Determine the (x, y) coordinate at the center of the cell enclosing the given text.  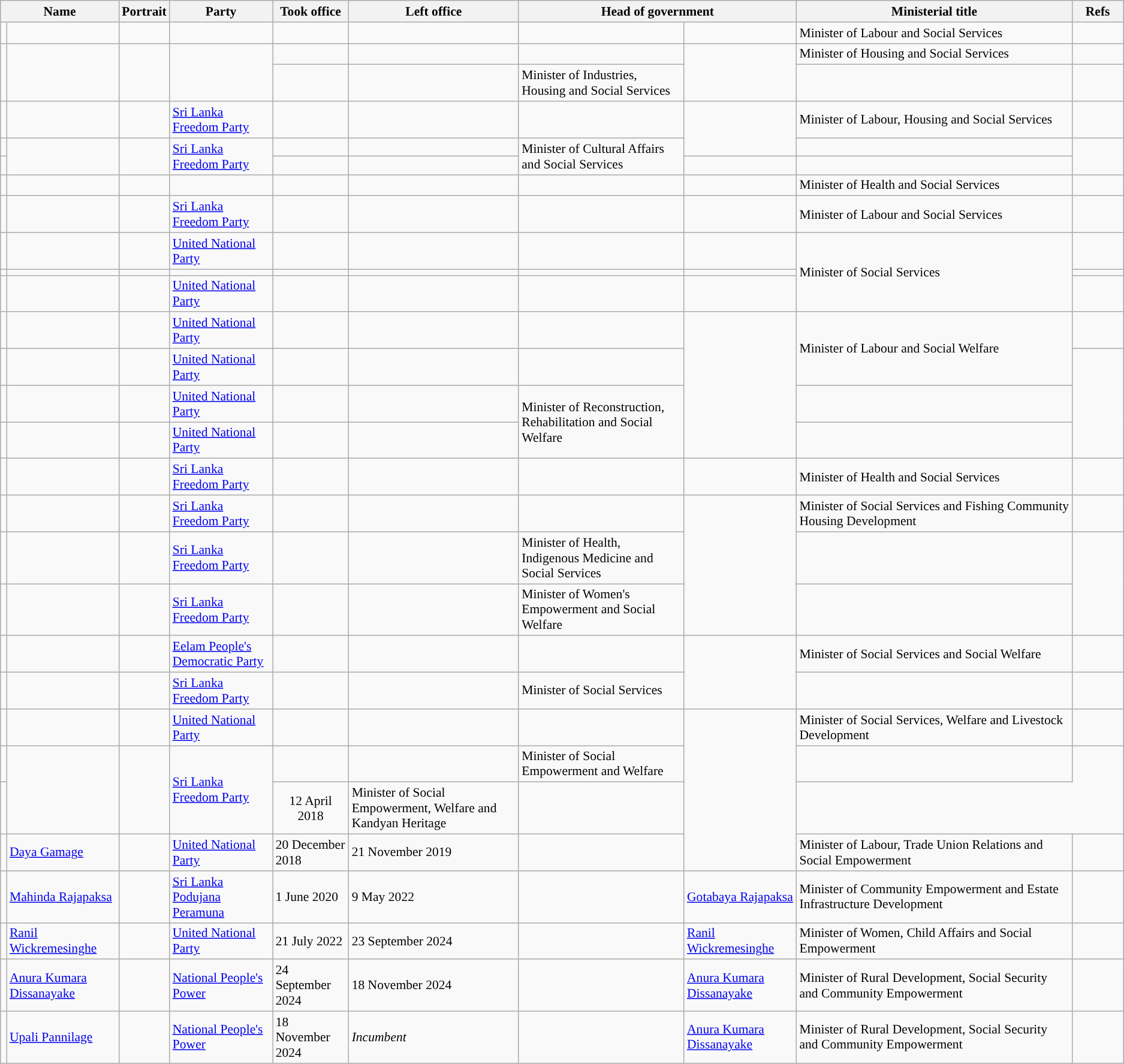
Minister of Social Empowerment, Welfare and Kandyan Heritage (434, 808)
23 September 2024 (434, 941)
Ministerial title (934, 11)
Name (60, 11)
Sri Lanka Podujana Peramuna (221, 897)
Minister of Labour, Housing and Social Services (934, 120)
Took office (311, 11)
Minister of Social Services and Fishing Community Housing Development (934, 513)
Minister of Cultural Affairs and Social Services (601, 156)
21 July 2022 (311, 941)
Minister of Health, Indigenous Medicine and Social Services (601, 557)
Refs (1098, 11)
Upali Pannilage (62, 1037)
Minister of Reconstruction, Rehabilitation and Social Welfare (601, 422)
Eelam People's Democratic Party (221, 655)
Head of government (657, 11)
Minister of Housing and Social Services (934, 54)
Daya Gamage (62, 852)
1 June 2020 (311, 897)
24 September 2024 (311, 985)
Party (221, 11)
Minister of Labour, Trade Union Relations and Social Empowerment (934, 852)
Minister of Industries, Housing and Social Services (601, 83)
Minister of Women, Child Affairs and Social Empowerment (934, 941)
20 December 2018 (311, 852)
Minister of Labour and Social Welfare (934, 349)
Minister of Social Services and Social Welfare (934, 655)
Gotabaya Rajapaksa (740, 897)
Mahinda Rajapaksa (62, 897)
Left office (434, 11)
Minister of Social Services, Welfare and Livestock Development (934, 728)
Portrait (144, 11)
Minister of Social Empowerment and Welfare (601, 764)
Incumbent (434, 1037)
21 November 2019 (434, 852)
9 May 2022 (434, 897)
12 April 2018 (311, 808)
Minister of Women's Empowerment and Social Welfare (601, 610)
Minister of Community Empowerment and Estate Infrastructure Development (934, 897)
